Scan for the cell matching the given text and deliver its [x, y] coordinate at center. 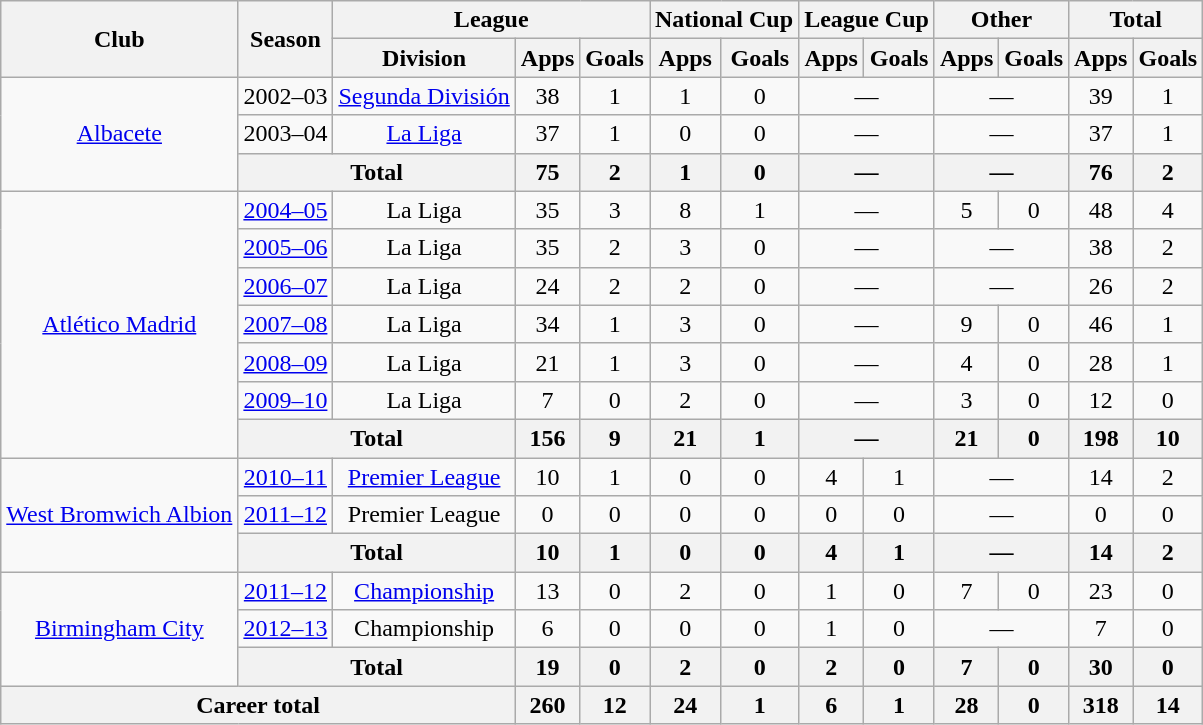
Career total [258, 705]
Atlético Madrid [120, 324]
260 [547, 705]
2005–06 [286, 248]
2012–13 [286, 629]
Other [1001, 20]
Birmingham City [120, 629]
2007–08 [286, 324]
318 [1101, 705]
League Cup [867, 20]
2009–10 [286, 400]
West Bromwich Albion [120, 515]
2006–07 [286, 286]
48 [1101, 210]
2010–11 [286, 477]
Albacete [120, 134]
5 [966, 210]
2004–05 [286, 210]
39 [1101, 96]
2002–03 [286, 96]
75 [547, 172]
National Cup [724, 20]
19 [547, 667]
46 [1101, 324]
13 [547, 591]
Club [120, 39]
8 [686, 210]
Season [286, 39]
156 [547, 438]
2003–04 [286, 134]
Division [424, 58]
198 [1101, 438]
Segunda División [424, 96]
30 [1101, 667]
23 [1101, 591]
2008–09 [286, 362]
League [492, 20]
34 [547, 324]
26 [1101, 286]
76 [1101, 172]
